Capture the cell that displays the provided text and extract its [X, Y] central coordinate. 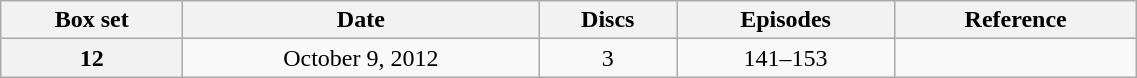
Episodes [786, 20]
October 9, 2012 [361, 58]
12 [92, 58]
141–153 [786, 58]
Box set [92, 20]
Discs [608, 20]
3 [608, 58]
Date [361, 20]
Reference [1015, 20]
